Return [x, y] of the center of cell containing provided text 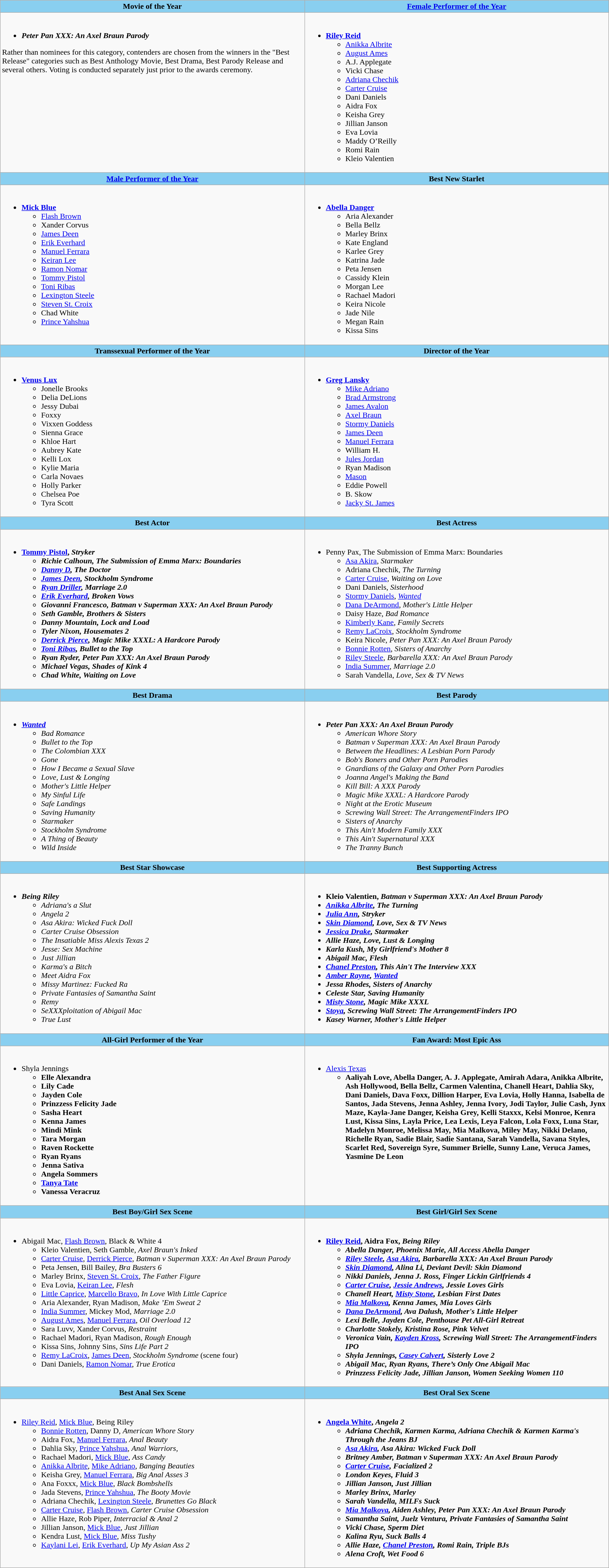
Best Star Showcase [152, 867]
Best Drama [152, 695]
Best Boy/Girl Sex Scene [152, 1212]
Best Parody [457, 695]
Best Anal Sex Scene [152, 1393]
Movie of the Year [152, 7]
Female Performer of the Year [457, 7]
Transsexual Performer of the Year [152, 351]
Director of the Year [457, 351]
Fan Award: Most Epic Ass [457, 1040]
Best Supporting Actress [457, 867]
Best New Starlet [457, 179]
Best Actor [152, 523]
Best Oral Sex Scene [457, 1393]
All-Girl Performer of the Year [152, 1040]
Male Performer of the Year [152, 179]
Best Girl/Girl Sex Scene [457, 1212]
Best Actress [457, 523]
